For the text-containing cell, return its midpoint in (X, Y) coordinate format. 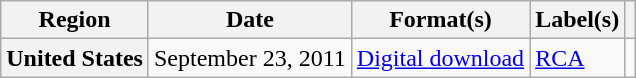
Label(s) (578, 20)
Format(s) (440, 20)
Digital download (440, 58)
Date (250, 20)
United States (75, 58)
Region (75, 20)
September 23, 2011 (250, 58)
RCA (578, 58)
